Find where the given text appears and provide that cell's center as [X, Y] coordinate. 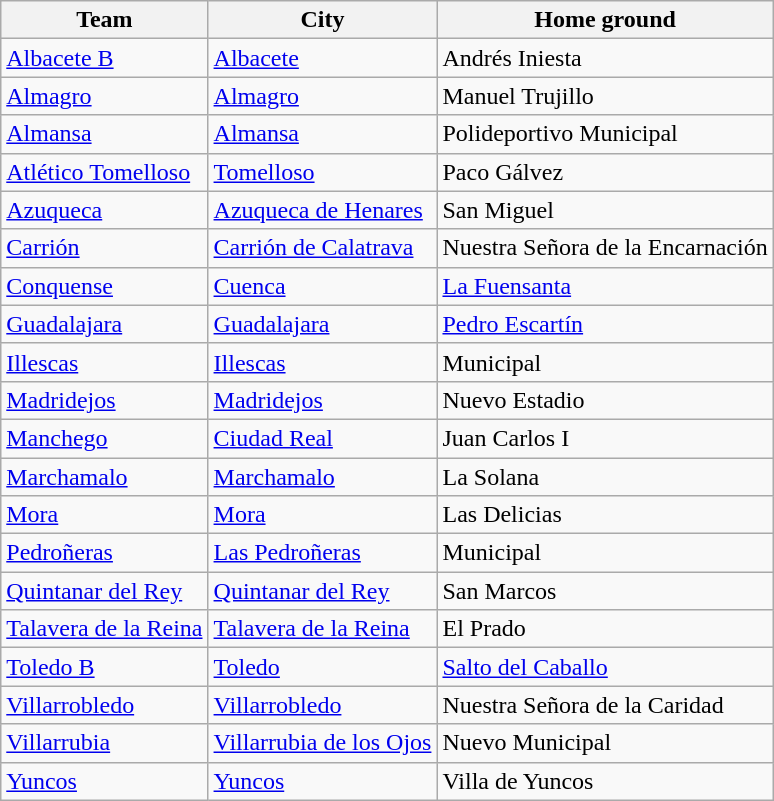
Azuqueca [104, 210]
Manuel Trujillo [605, 96]
La Fuensanta [605, 286]
Las Delicias [605, 515]
Las Pedroñeras [322, 553]
Ciudad Real [322, 438]
Nuestra Señora de la Caridad [605, 705]
Home ground [605, 20]
Tomelloso [322, 172]
El Prado [605, 629]
Conquense [104, 286]
Nuevo Municipal [605, 743]
Albacete [322, 58]
San Miguel [605, 210]
Polideportivo Municipal [605, 134]
Pedro Escartín [605, 324]
Nuestra Señora de la Encarnación [605, 248]
San Marcos [605, 591]
Pedroñeras [104, 553]
Nuevo Estadio [605, 400]
Team [104, 20]
Toledo B [104, 667]
Salto del Caballo [605, 667]
Andrés Iniesta [605, 58]
Cuenca [322, 286]
Villarrubia de los Ojos [322, 743]
Villarrubia [104, 743]
Villa de Yuncos [605, 781]
Manchego [104, 438]
Carrión de Calatrava [322, 248]
La Solana [605, 477]
Albacete B [104, 58]
Azuqueca de Henares [322, 210]
Juan Carlos I [605, 438]
Carrión [104, 248]
Paco Gálvez [605, 172]
Toledo [322, 667]
City [322, 20]
Atlético Tomelloso [104, 172]
